Provide the [x, y] coordinate of the cell's center where the given text is located.  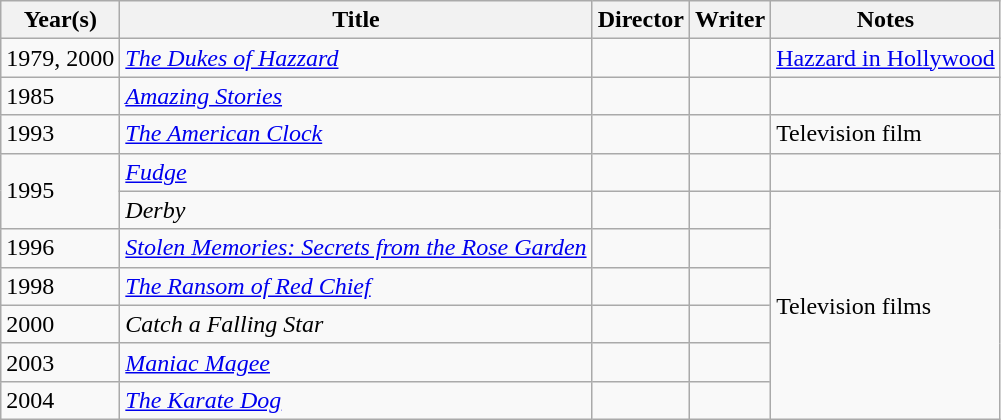
Amazing Stories [356, 96]
1998 [60, 286]
1993 [60, 134]
The Karate Dog [356, 400]
Title [356, 20]
Fudge [356, 172]
Stolen Memories: Secrets from the Rose Garden [356, 248]
Hazzard in Hollywood [886, 58]
Writer [730, 20]
2003 [60, 362]
The American Clock [356, 134]
The Dukes of Hazzard [356, 58]
Derby [356, 210]
Director [640, 20]
1996 [60, 248]
1985 [60, 96]
2000 [60, 324]
1979, 2000 [60, 58]
Year(s) [60, 20]
Notes [886, 20]
Maniac Magee [356, 362]
Television film [886, 134]
Television films [886, 305]
2004 [60, 400]
The Ransom of Red Chief [356, 286]
Catch a Falling Star [356, 324]
1995 [60, 191]
